Pinpoint the cell where the given text exists, returning its (X, Y) midpoint coordinate. 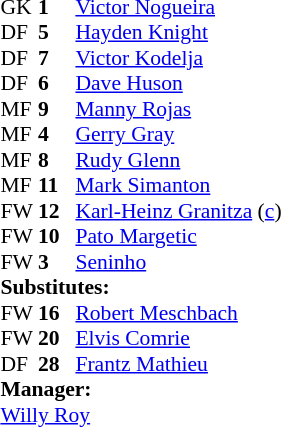
7 (57, 58)
Hayden Knight (178, 33)
10 (57, 237)
Gerry Gray (178, 135)
Frantz Mathieu (178, 364)
Seninho (178, 262)
20 (57, 339)
Substitutes: (140, 287)
8 (57, 160)
Elvis Comrie (178, 339)
Robert Meschbach (178, 313)
3 (57, 262)
11 (57, 185)
4 (57, 135)
Manager: (140, 389)
6 (57, 83)
Dave Huson (178, 83)
Rudy Glenn (178, 160)
Mark Simanton (178, 185)
9 (57, 109)
16 (57, 313)
Pato Margetic (178, 237)
12 (57, 211)
Victor Kodelja (178, 58)
Karl-Heinz Granitza (c) (178, 211)
Manny Rojas (178, 109)
5 (57, 33)
28 (57, 364)
